Identify which cell holds the provided text, then report its (x, y) central coordinate. 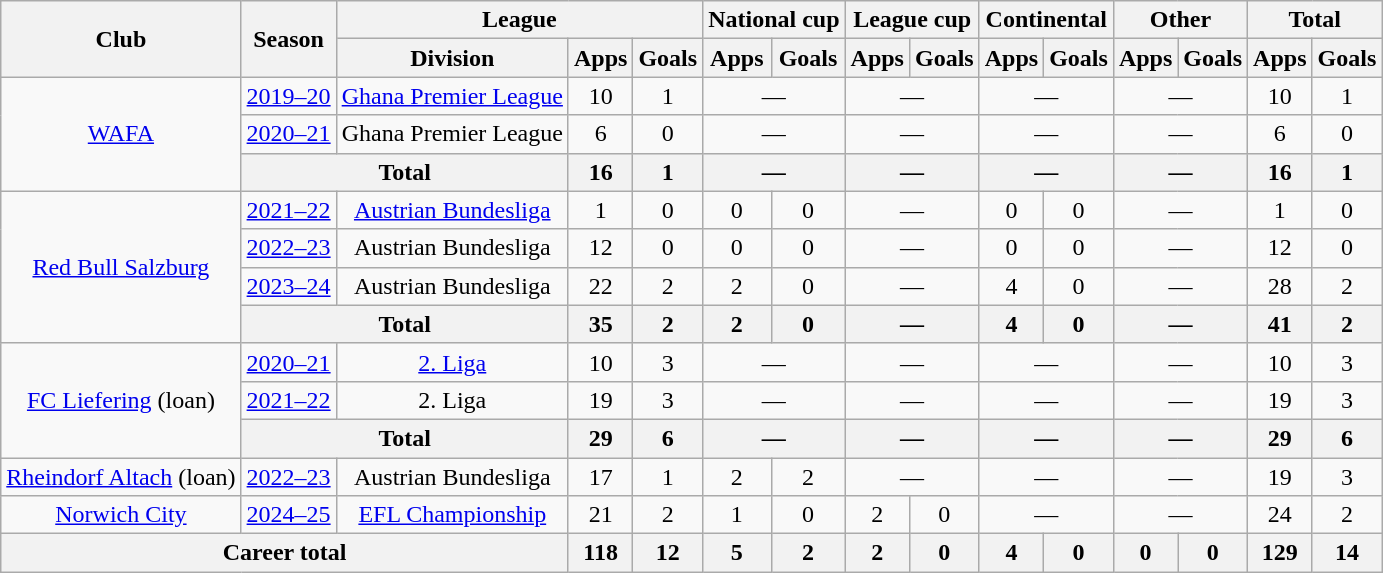
28 (1280, 286)
22 (600, 286)
League cup (912, 20)
WAFA (121, 134)
EFL Championship (452, 515)
35 (600, 324)
Rheindorf Altach (loan) (121, 477)
41 (1280, 324)
FC Liefering (loan) (121, 400)
League (519, 20)
Division (452, 58)
5 (737, 553)
Career total (285, 553)
National cup (774, 20)
Other (1180, 20)
2023–24 (288, 286)
14 (1347, 553)
129 (1280, 553)
Continental (1046, 20)
24 (1280, 515)
Season (288, 39)
Norwich City (121, 515)
Club (121, 39)
21 (600, 515)
2024–25 (288, 515)
17 (600, 477)
118 (600, 553)
Red Bull Salzburg (121, 267)
2019–20 (288, 96)
